Extract the [X, Y] coordinate from the center of the cell holding the provided text.  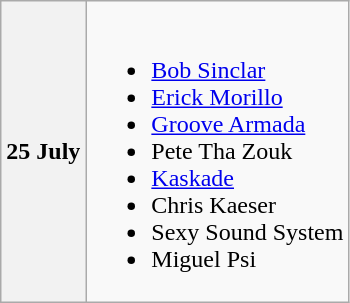
Bob SinclarErick MorilloGroove ArmadaPete Tha ZoukKaskadeChris KaeserSexy Sound SystemMiguel Psi [218, 152]
25 July [44, 152]
